Pinpoint the cell where the given text exists, returning its (X, Y) midpoint coordinate. 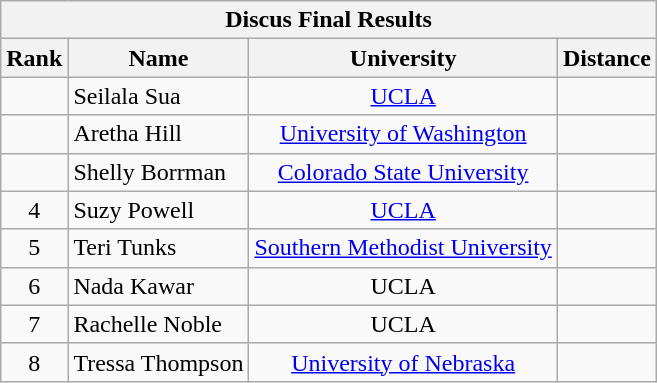
6 (34, 286)
University (403, 58)
Distance (606, 58)
Discus Final Results (329, 20)
Aretha Hill (158, 134)
7 (34, 324)
Tressa Thompson (158, 362)
Nada Kawar (158, 286)
Shelly Borrman (158, 172)
Teri Tunks (158, 248)
5 (34, 248)
Suzy Powell (158, 210)
Southern Methodist University (403, 248)
University of Washington (403, 134)
University of Nebraska (403, 362)
Name (158, 58)
Seilala Sua (158, 96)
Rank (34, 58)
4 (34, 210)
Colorado State University (403, 172)
Rachelle Noble (158, 324)
8 (34, 362)
